For the text-containing cell, return its midpoint in (X, Y) coordinate format. 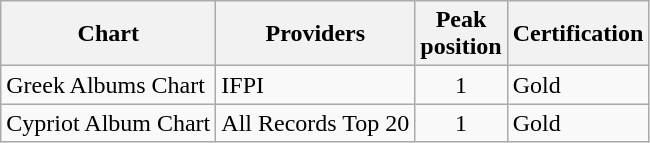
Greek Albums Chart (108, 85)
All Records Top 20 (316, 123)
IFPI (316, 85)
Providers (316, 34)
Cypriot Album Chart (108, 123)
Chart (108, 34)
Certification (578, 34)
Peakposition (461, 34)
